Scan for the cell matching the given text and deliver its (X, Y) coordinate at center. 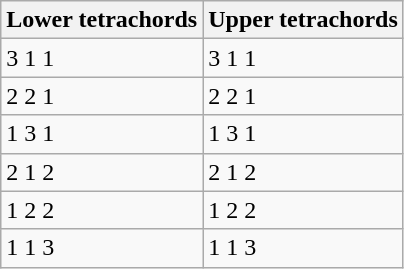
Upper tetrachords (304, 20)
Lower tetrachords (102, 20)
